Locate the cell with the specified text and output its (X, Y) center coordinate. 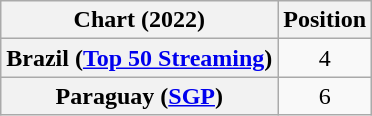
6 (325, 96)
Paraguay (SGP) (140, 96)
Position (325, 20)
4 (325, 58)
Chart (2022) (140, 20)
Brazil (Top 50 Streaming) (140, 58)
